Detect which cell encompasses the target text, then output its (x, y) center coordinate. 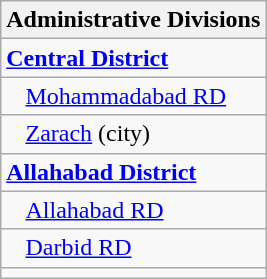
Administrative Divisions (134, 20)
Allahabad RD (134, 210)
Zarach (city) (134, 134)
Mohammadabad RD (134, 96)
Allahabad District (134, 172)
Darbid RD (134, 248)
Central District (134, 58)
